Pinpoint the cell where the given text exists, returning its (x, y) midpoint coordinate. 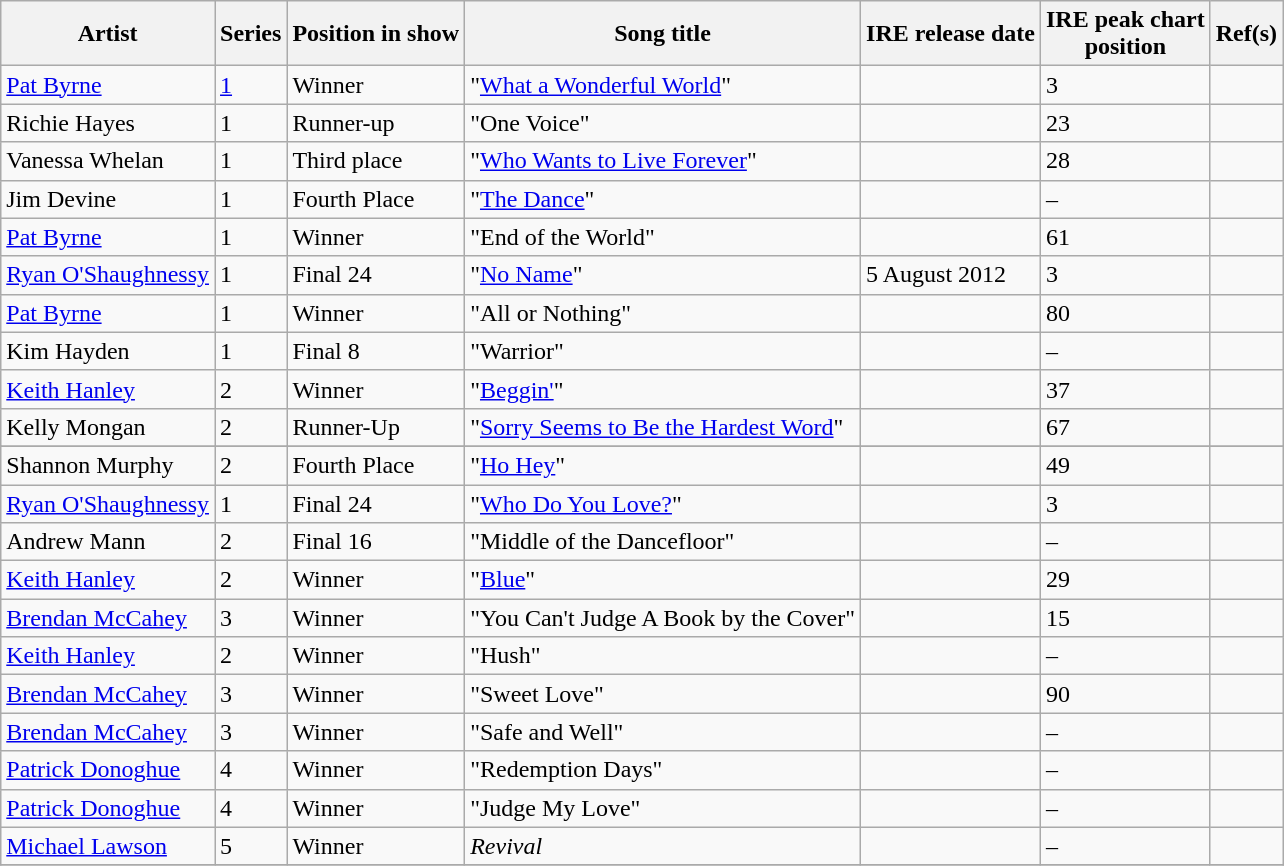
90 (1125, 694)
"Beggin'" (663, 389)
5 August 2012 (951, 275)
"One Voice" (663, 123)
Song title (663, 34)
Jim Devine (108, 199)
"Hush" (663, 656)
Richie Hayes (108, 123)
"Redemption Days" (663, 770)
Series (250, 34)
80 (1125, 313)
Runner-up (376, 123)
"Safe and Well" (663, 732)
49 (1125, 465)
Michael Lawson (108, 846)
Final 16 (376, 542)
Ref(s) (1246, 34)
Runner-Up (376, 427)
Revival (663, 846)
"Blue" (663, 580)
"Warrior" (663, 351)
67 (1125, 427)
28 (1125, 161)
5 (250, 846)
"Sweet Love" (663, 694)
Vanessa Whelan (108, 161)
Final 8 (376, 351)
"Middle of the Dancefloor" (663, 542)
15 (1125, 618)
"The Dance" (663, 199)
"All or Nothing" (663, 313)
37 (1125, 389)
"End of the World" (663, 237)
"You Can't Judge A Book by the Cover" (663, 618)
"What a Wonderful World" (663, 85)
"No Name" (663, 275)
"Sorry Seems to Be the Hardest Word" (663, 427)
IRE peak chartposition (1125, 34)
Kim Hayden (108, 351)
"Ho Hey" (663, 465)
"Who Wants to Live Forever" (663, 161)
29 (1125, 580)
"Who Do You Love?" (663, 503)
Third place (376, 161)
Shannon Murphy (108, 465)
Position in show (376, 34)
"Judge My Love" (663, 808)
Andrew Mann (108, 542)
61 (1125, 237)
23 (1125, 123)
IRE release date (951, 34)
Kelly Mongan (108, 427)
Artist (108, 34)
